Detect which cell encompasses the target text, then output its [x, y] center coordinate. 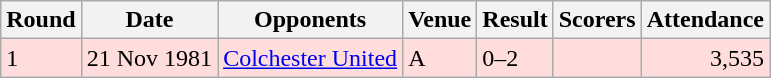
A [440, 58]
Result [515, 20]
Attendance [705, 20]
Opponents [310, 20]
Scorers [597, 20]
Colchester United [310, 58]
21 Nov 1981 [149, 58]
Venue [440, 20]
0–2 [515, 58]
1 [41, 58]
Date [149, 20]
3,535 [705, 58]
Round [41, 20]
